Return (X, Y) of the center of cell containing provided text 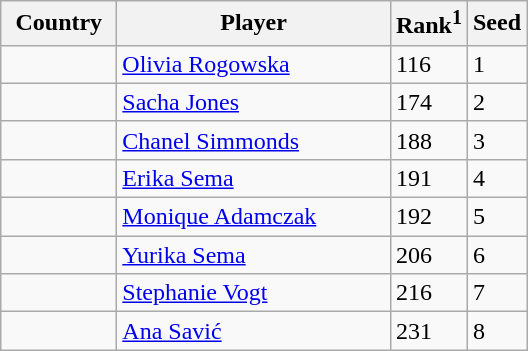
Rank1 (428, 24)
174 (428, 102)
192 (428, 217)
231 (428, 331)
4 (496, 178)
7 (496, 293)
Ana Savić (254, 331)
188 (428, 140)
2 (496, 102)
Country (59, 24)
216 (428, 293)
1 (496, 64)
Erika Sema (254, 178)
116 (428, 64)
Player (254, 24)
Yurika Sema (254, 255)
3 (496, 140)
Sacha Jones (254, 102)
191 (428, 178)
Olivia Rogowska (254, 64)
Stephanie Vogt (254, 293)
8 (496, 331)
Seed (496, 24)
5 (496, 217)
206 (428, 255)
6 (496, 255)
Chanel Simmonds (254, 140)
Monique Adamczak (254, 217)
